Capture the cell that displays the provided text and extract its [X, Y] central coordinate. 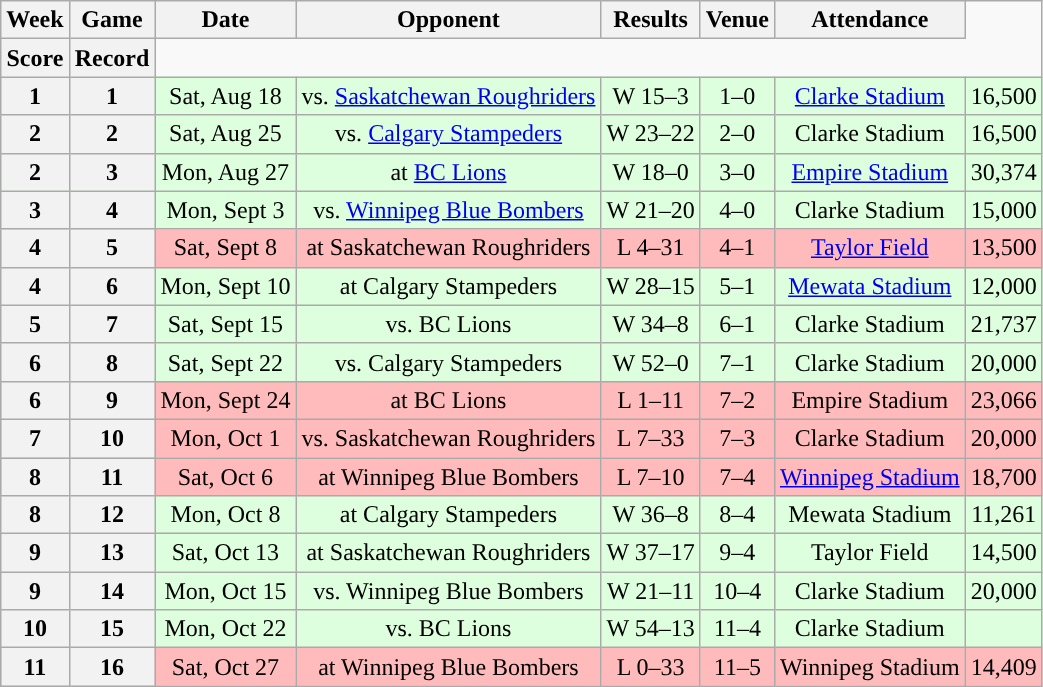
11–5 [737, 667]
W 54–13 [650, 629]
13,500 [1004, 248]
Mon, Sept 10 [226, 286]
Week [35, 20]
14,500 [1004, 553]
Mon, Sept 24 [226, 400]
3–0 [737, 172]
Score [35, 58]
L 1–11 [650, 400]
21,737 [1004, 324]
W 28–15 [650, 286]
5–1 [737, 286]
2–0 [737, 134]
6–1 [737, 324]
Attendance [870, 20]
4–0 [737, 210]
16 [112, 667]
7–2 [737, 400]
Sat, Sept 22 [226, 362]
Date [226, 20]
9–4 [737, 553]
1–0 [737, 96]
Game [112, 20]
15,000 [1004, 210]
W 21–20 [650, 210]
10–4 [737, 591]
11,261 [1004, 515]
14 [112, 591]
Sat, Sept 8 [226, 248]
Sat, Oct 6 [226, 477]
14,409 [1004, 667]
L 7–10 [650, 477]
W 15–3 [650, 96]
Sat, Oct 27 [226, 667]
30,374 [1004, 172]
Sat, Aug 18 [226, 96]
W 23–22 [650, 134]
7–4 [737, 477]
12,000 [1004, 286]
18,700 [1004, 477]
Mon, Oct 15 [226, 591]
W 37–17 [650, 553]
W 34–8 [650, 324]
8–4 [737, 515]
Opponent [448, 20]
15 [112, 629]
23,066 [1004, 400]
11–4 [737, 629]
Results [650, 20]
Mon, Oct 22 [226, 629]
Venue [737, 20]
13 [112, 553]
W 36–8 [650, 515]
Record [112, 58]
L 4–31 [650, 248]
L 7–33 [650, 438]
12 [112, 515]
7–3 [737, 438]
Sat, Oct 13 [226, 553]
W 52–0 [650, 362]
Mon, Oct 1 [226, 438]
Mon, Aug 27 [226, 172]
4–1 [737, 248]
Mon, Sept 3 [226, 210]
L 0–33 [650, 667]
Sat, Sept 15 [226, 324]
W 18–0 [650, 172]
Sat, Aug 25 [226, 134]
7–1 [737, 362]
W 21–11 [650, 591]
Mon, Oct 8 [226, 515]
